Identify which cell holds the provided text, then report its [X, Y] central coordinate. 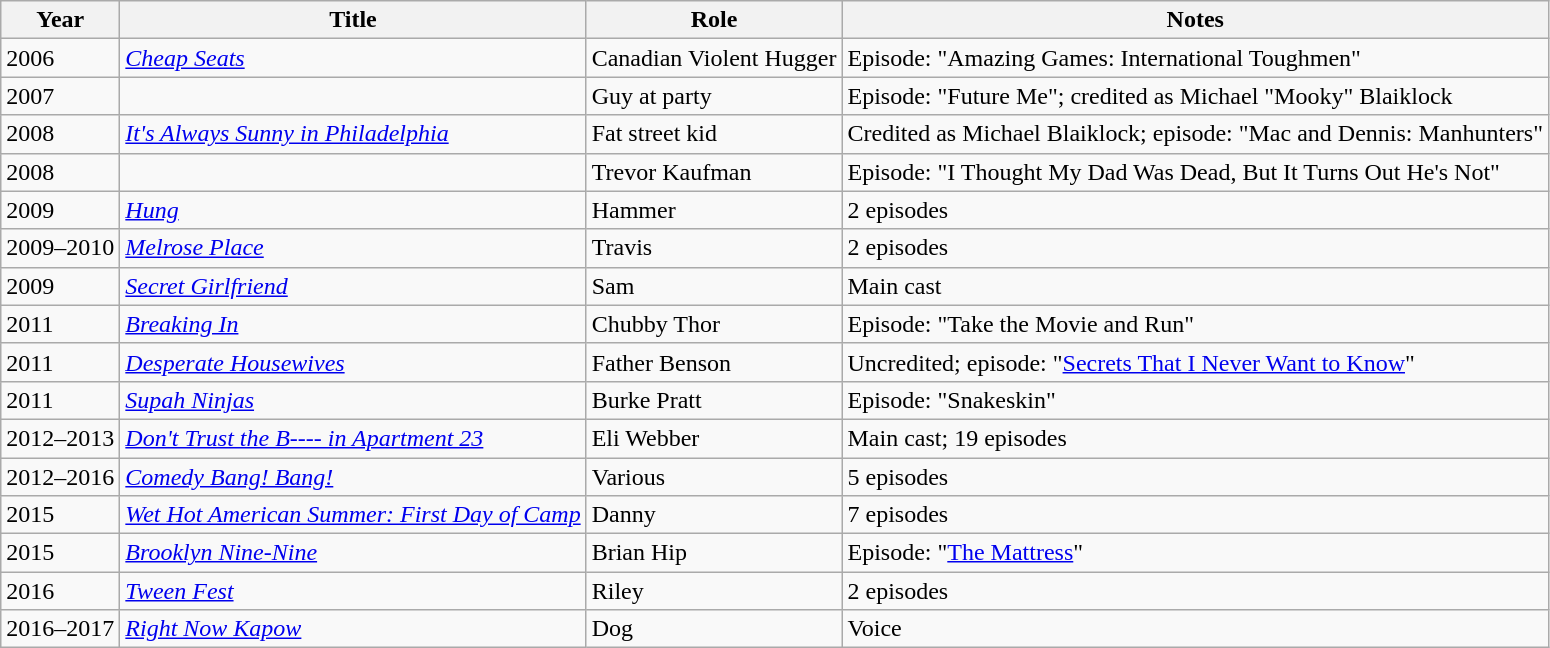
Chubby Thor [714, 324]
Eli Webber [714, 438]
2016 [60, 591]
Various [714, 477]
2012–2013 [60, 438]
Brian Hip [714, 553]
2009–2010 [60, 248]
Episode: "Amazing Games: International Toughmen" [1195, 58]
Desperate Housewives [353, 362]
It's Always Sunny in Philadelphia [353, 134]
Voice [1195, 629]
2012–2016 [60, 477]
Notes [1195, 20]
Trevor Kaufman [714, 172]
2016–2017 [60, 629]
2007 [60, 96]
Right Now Kapow [353, 629]
Title [353, 20]
Melrose Place [353, 248]
Uncredited; episode: "Secrets That I Never Want to Know" [1195, 362]
Don't Trust the B---- in Apartment 23 [353, 438]
Episode: "Take the Movie and Run" [1195, 324]
Wet Hot American Summer: First Day of Camp [353, 515]
Episode: "The Mattress" [1195, 553]
Secret Girlfriend [353, 286]
Fat street kid [714, 134]
Burke Pratt [714, 400]
Danny [714, 515]
Father Benson [714, 362]
Year [60, 20]
Main cast; 19 episodes [1195, 438]
Dog [714, 629]
Travis [714, 248]
Guy at party [714, 96]
Role [714, 20]
Canadian Violent Hugger [714, 58]
Comedy Bang! Bang! [353, 477]
Brooklyn Nine-Nine [353, 553]
Tween Fest [353, 591]
Cheap Seats [353, 58]
Hammer [714, 210]
7 episodes [1195, 515]
Main cast [1195, 286]
Hung [353, 210]
Supah Ninjas [353, 400]
Episode: "I Thought My Dad Was Dead, But It Turns Out He's Not" [1195, 172]
2006 [60, 58]
Riley [714, 591]
5 episodes [1195, 477]
Credited as Michael Blaiklock; episode: "Mac and Dennis: Manhunters" [1195, 134]
Sam [714, 286]
Episode: "Snakeskin" [1195, 400]
Breaking In [353, 324]
Episode: "Future Me"; credited as Michael "Mooky" Blaiklock [1195, 96]
